Pinpoint the cell where the given text exists, returning its (x, y) midpoint coordinate. 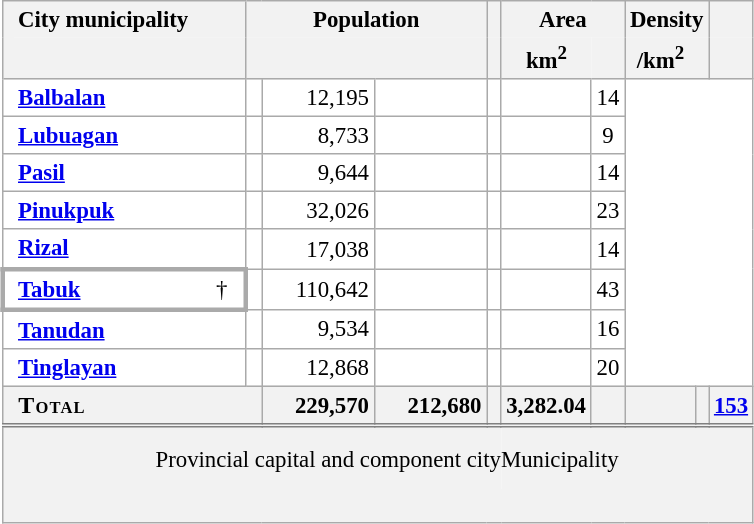
Lubuagan (129, 136)
12,195 (318, 98)
16 (608, 328)
17,038 (318, 248)
Population (366, 20)
Tanudan (129, 328)
Tabuk (84, 288)
Provincial capital and component city (328, 457)
Rizal (129, 248)
20 (608, 367)
9,534 (318, 328)
† (200, 288)
Density (667, 20)
153 (732, 406)
Pinukpuk (129, 211)
110,642 (318, 288)
229,570 (318, 406)
12,868 (318, 367)
City municipality (129, 20)
9,644 (318, 173)
Tinglayan (129, 367)
/km2 (660, 58)
km2 (546, 58)
Total (137, 406)
9 (608, 136)
212,680 (430, 406)
32,026 (318, 211)
8,733 (318, 136)
Pasil (129, 173)
Municipality (627, 457)
23 (608, 211)
Area (563, 20)
Balbalan (129, 98)
3,282.04 (546, 406)
43 (608, 288)
